For the text-containing cell, return its midpoint in [x, y] coordinate format. 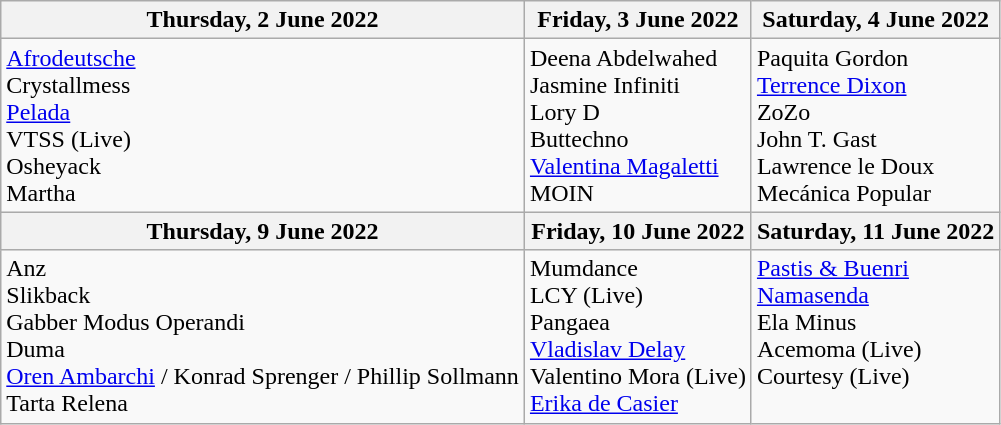
Deena AbdelwahedJasmine InfinitiLory DButtechnoValentina MagalettiMOIN [638, 126]
Friday, 3 June 2022 [638, 20]
MumdanceLCY (Live)PangaeaVladislav DelayValentino Mora (Live)Erika de Casier [638, 336]
AnzSlikbackGabber Modus OperandiDumaOren Ambarchi / Konrad Sprenger / Phillip SollmannTarta Relena [263, 336]
Thursday, 9 June 2022 [263, 231]
Saturday, 11 June 2022 [875, 231]
Friday, 10 June 2022 [638, 231]
Paquita GordonTerrence DixonZoZoJohn T. GastLawrence le DouxMecánica Popular [875, 126]
AfrodeutscheCrystallmessPeladaVTSS (Live)OsheyackMartha [263, 126]
Thursday, 2 June 2022 [263, 20]
Saturday, 4 June 2022 [875, 20]
Pastis & BuenriNamasendaEla MinusAcemoma (Live)Courtesy (Live) [875, 336]
